From the cell containing the given text, extract its center point as (X, Y) coordinate. 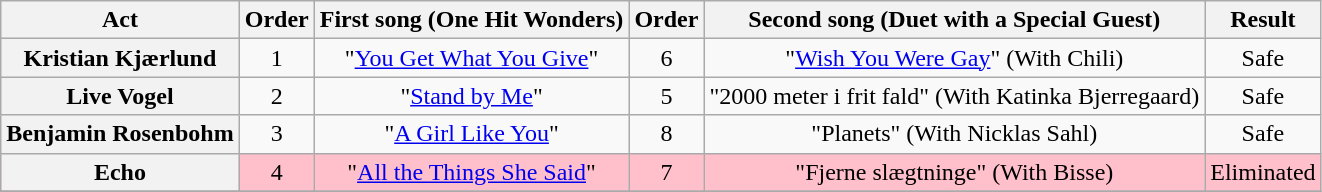
"A Girl Like You" (472, 134)
Eliminated (1263, 172)
"Wish You Were Gay" (With Chili) (954, 58)
"Stand by Me" (472, 96)
Second song (Duet with a Special Guest) (954, 20)
"Planets" (With Nicklas Sahl) (954, 134)
"2000 meter i frit fald" (With Katinka Bjerregaard) (954, 96)
First song (One Hit Wonders) (472, 20)
"All the Things She Said" (472, 172)
8 (666, 134)
1 (276, 58)
"You Get What You Give" (472, 58)
"Fjerne slægtninge" (With Bisse) (954, 172)
6 (666, 58)
Kristian Kjærlund (120, 58)
5 (666, 96)
7 (666, 172)
Result (1263, 20)
Live Vogel (120, 96)
2 (276, 96)
Benjamin Rosenbohm (120, 134)
Echo (120, 172)
3 (276, 134)
4 (276, 172)
Act (120, 20)
